Capture the cell that displays the provided text and extract its [X, Y] central coordinate. 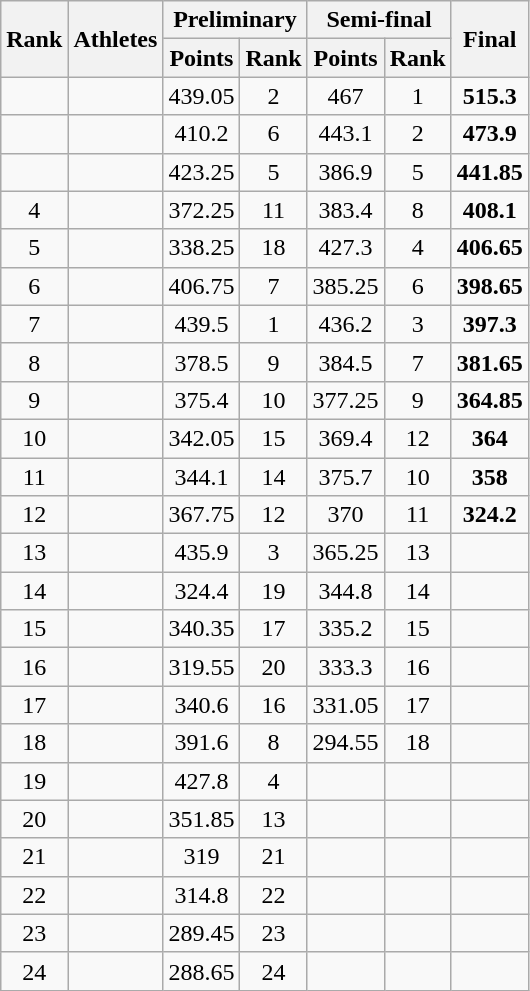
367.75 [202, 515]
365.25 [346, 553]
324.2 [490, 515]
314.8 [202, 895]
370 [346, 515]
335.2 [346, 629]
324.4 [202, 591]
358 [490, 477]
397.3 [490, 324]
294.55 [346, 743]
378.5 [202, 362]
377.25 [346, 400]
Semi-final [379, 20]
Athletes [116, 39]
381.65 [490, 362]
340.35 [202, 629]
333.3 [346, 667]
423.25 [202, 172]
436.2 [346, 324]
351.85 [202, 819]
435.9 [202, 553]
342.05 [202, 438]
408.1 [490, 210]
331.05 [346, 705]
439.5 [202, 324]
406.65 [490, 248]
Preliminary [235, 20]
386.9 [346, 172]
288.65 [202, 971]
398.65 [490, 286]
319.55 [202, 667]
427.3 [346, 248]
340.6 [202, 705]
385.25 [346, 286]
Final [490, 39]
443.1 [346, 134]
410.2 [202, 134]
467 [346, 96]
515.3 [490, 96]
441.85 [490, 172]
375.7 [346, 477]
364 [490, 438]
406.75 [202, 286]
473.9 [490, 134]
369.4 [346, 438]
364.85 [490, 400]
372.25 [202, 210]
427.8 [202, 781]
338.25 [202, 248]
344.1 [202, 477]
289.45 [202, 933]
319 [202, 857]
375.4 [202, 400]
383.4 [346, 210]
439.05 [202, 96]
344.8 [346, 591]
384.5 [346, 362]
391.6 [202, 743]
